From the cell containing the given text, extract its center point as [x, y] coordinate. 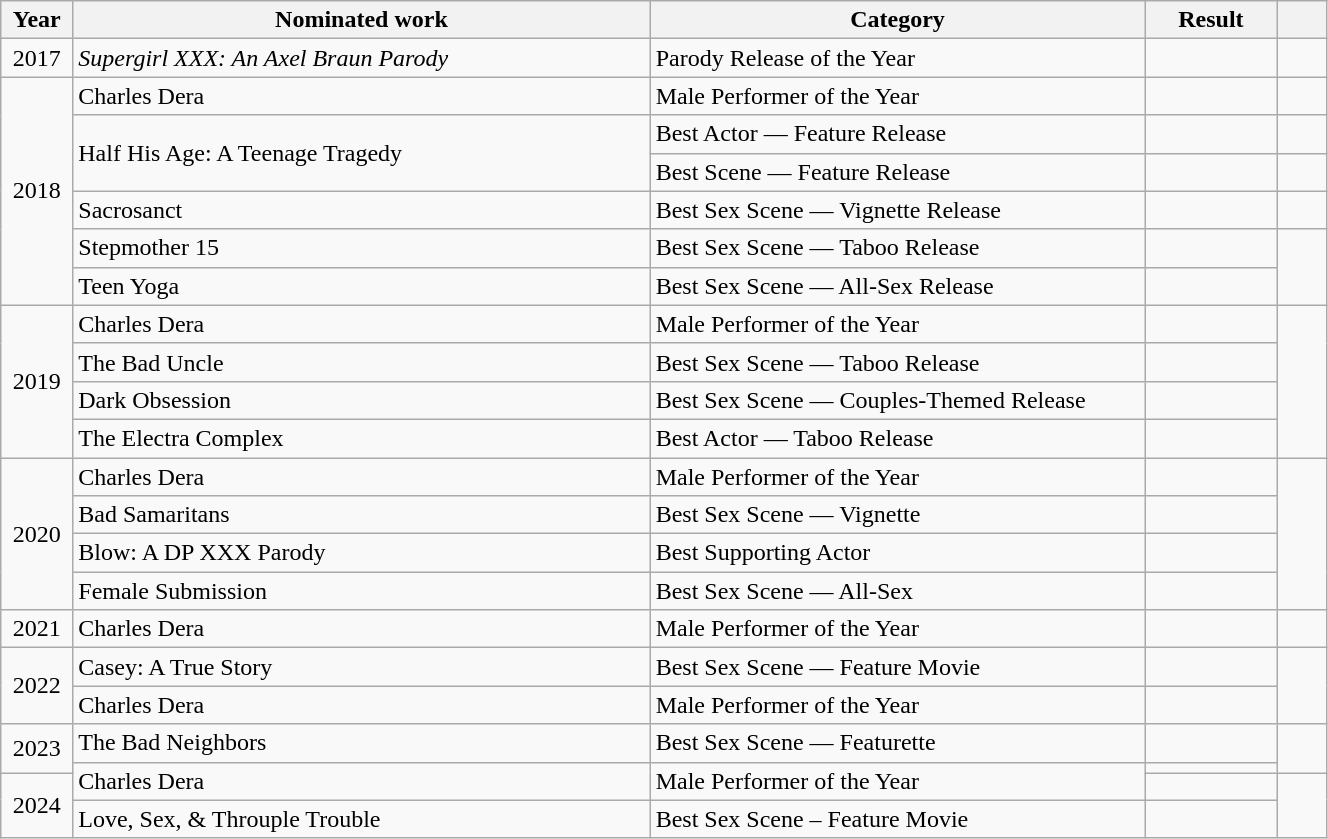
Half His Age: A Teenage Tragedy [362, 153]
Year [37, 20]
The Bad Neighbors [362, 743]
Love, Sex, & Throuple Trouble [362, 819]
2018 [37, 191]
Best Sex Scene — Feature Movie [898, 667]
2022 [37, 686]
The Electra Complex [362, 438]
Dark Obsession [362, 400]
Best Supporting Actor [898, 553]
2021 [37, 629]
Best Sex Scene — All-Sex [898, 591]
Teen Yoga [362, 286]
Best Sex Scene — Vignette Release [898, 210]
Casey: A True Story [362, 667]
Best Actor — Taboo Release [898, 438]
2017 [37, 58]
Best Actor — Feature Release [898, 134]
Parody Release of the Year [898, 58]
2024 [37, 806]
2019 [37, 381]
Sacrosanct [362, 210]
Best Sex Scene – Feature Movie [898, 819]
2020 [37, 534]
Best Sex Scene — Vignette [898, 515]
2023 [37, 748]
Blow: A DP XXX Parody [362, 553]
The Bad Uncle [362, 362]
Supergirl XXX: An Axel Braun Parody [362, 58]
Bad Samaritans [362, 515]
Stepmother 15 [362, 248]
Best Sex Scene — Featurette [898, 743]
Female Submission [362, 591]
Category [898, 20]
Best Sex Scene — Couples-Themed Release [898, 400]
Best Sex Scene — All-Sex Release [898, 286]
Best Scene — Feature Release [898, 172]
Result [1211, 20]
Nominated work [362, 20]
